Return the [x, y] coordinate for the center point of the cell that contains the specified text.  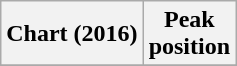
Chart (2016) [72, 34]
Peakposition [189, 34]
